Return the [x, y] coordinate for the center point of the cell that contains the specified text.  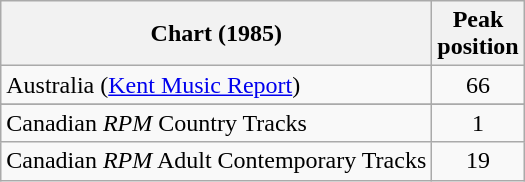
1 [478, 123]
Canadian RPM Country Tracks [216, 123]
Canadian RPM Adult Contemporary Tracks [216, 161]
Australia (Kent Music Report) [216, 85]
66 [478, 85]
19 [478, 161]
Chart (1985) [216, 34]
Peakposition [478, 34]
